Return the (x, y) coordinate for the center point of the cell that contains the specified text.  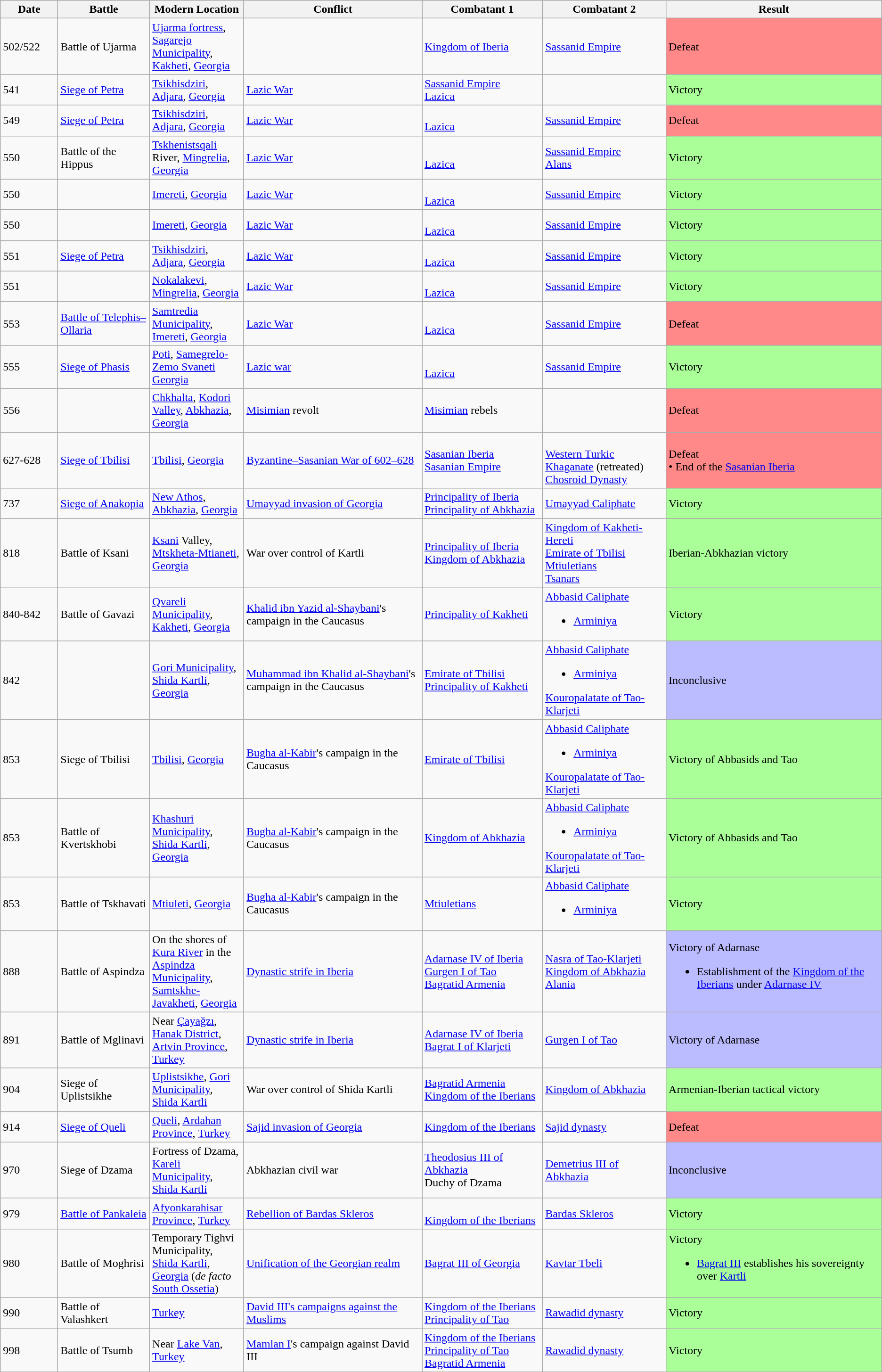
Modern Location (197, 9)
Misimian rebels (482, 410)
Khashuri Municipality, Shida Kartli, Georgia (197, 838)
Lazic war (333, 367)
Theodosius III of AbkhaziaDuchy of Dzama (482, 1170)
Victory of Adarnase (774, 1040)
Siege of Queli (104, 1126)
Near Lake Van, Turkey (197, 1350)
Battle of Moghrisi (104, 1263)
Battle (104, 9)
Rebellion of Bardas Skleros (333, 1213)
553 (29, 323)
990 (29, 1313)
Emirate of Tbilisi (482, 759)
Kingdom of the IberiansPrincipality of Tao Bagratid Armenia (482, 1350)
914 (29, 1126)
Bagrat III of Georgia (482, 1263)
Siege of Dzama (104, 1170)
502/522 (29, 46)
Mtiuletians (482, 904)
Adarnase IV of IberiaBagrat I of Klarjeti (482, 1040)
Temporary Tighvi Municipality, Shida Kartli, Georgia (de facto South Ossetia) (197, 1263)
Sassanid EmpireLazica (482, 90)
New Athos, Abkhazia, Georgia (197, 503)
840-842 (29, 615)
970 (29, 1170)
On the shores of Kura River in the Aspindza Municipality, Samtskhe-Javakheti, Georgia (197, 971)
Mtiuleti, Georgia (197, 904)
Battle of Ksani (104, 553)
Muhammad ibn Khalid al-Shaybani's campaign in the Caucasus (333, 681)
Ujarma fortress, Sagarejo Municipality, Kakheti, Georgia (197, 46)
Qvareli Municipality, Kakheti, Georgia (197, 615)
627-628 (29, 460)
842 (29, 681)
Iberian-Abkhazian victory (774, 553)
Sajid dynasty (604, 1126)
David III's campaigns against the Muslims (333, 1313)
Umayyad invasion of Georgia (333, 503)
Battle of Kvertskhobi (104, 838)
891 (29, 1040)
Battle of Tskhavati (104, 904)
Samtredia Municipality, Imereti, Georgia (197, 323)
Emirate of TbilisiPrincipality of Kakheti (482, 681)
Unification of the Georgian realm (333, 1263)
Battle of Ujarma (104, 46)
818 (29, 553)
VictoryBagrat III establishes his sovereignty over Kartli (774, 1263)
Kingdom of the IberiansPrincipality of Tao (482, 1313)
Turkey (197, 1313)
Byzantine–Sasanian War of 602–628 (333, 460)
Kingdom of Kakheti-HeretiEmirate of TbilisiMtiuletiansTsanars (604, 553)
979 (29, 1213)
Combatant 2 (604, 9)
Gori Municipality, Shida Kartli, Georgia (197, 681)
Afyonkarahisar Province, Turkey (197, 1213)
Sasanian Iberia Sasanian Empire (482, 460)
Nokalakevi, Mingrelia, Georgia (197, 287)
Mamlan I's campaign against David III (333, 1350)
Battle of Mglinavi (104, 1040)
737 (29, 503)
Gurgen I of Tao (604, 1040)
Victory of AdarnaseEstablishment of the Kingdom of the Iberians under Adarnase IV (774, 971)
Battle of Valashkert (104, 1313)
Siege of Anakopia (104, 503)
Uplistsikhe, Gori Municipality, Shida Kartli (197, 1090)
Sajid invasion of Georgia (333, 1126)
Battle of Gavazi (104, 615)
Principality of Kakheti (482, 615)
980 (29, 1263)
888 (29, 971)
Misimian revolt (333, 410)
Western Turkic Khaganate (retreated) Chosroid Dynasty (604, 460)
Date (29, 9)
998 (29, 1350)
Tskhenistsqali River, Mingrelia, Georgia (197, 157)
Combatant 1 (482, 9)
Battle of the Hippus (104, 157)
Chkhalta, Kodori Valley, Abkhazia, Georgia (197, 410)
Bagratid Armenia Kingdom of the Iberians (482, 1090)
Principality of Iberia Principality of Abkhazia (482, 503)
Battle of Pankaleia (104, 1213)
Result (774, 9)
Battle of Tsumb (104, 1350)
556 (29, 410)
Battle of Telephis–Ollaria (104, 323)
Bardas Skleros (604, 1213)
Principality of Iberia Kingdom of Abkhazia (482, 553)
Demetrius III of Abkhazia (604, 1170)
Siege of Phasis (104, 367)
549 (29, 121)
Kavtar Tbeli (604, 1263)
War over control of Shida Kartli (333, 1090)
Conflict (333, 9)
541 (29, 90)
Battle of Aspindza (104, 971)
Ksani Valley, Mtskheta-Mtianeti, Georgia (197, 553)
Adarnase IV of IberiaGurgen I of Tao Bagratid Armenia (482, 971)
555 (29, 367)
Armenian-Iberian tactical victory (774, 1090)
Poti, Samegrelo-Zemo Svaneti Georgia (197, 367)
Fortress of Dzama, Kareli Municipality, Shida Kartli (197, 1170)
Defeat• End of the Sasanian Iberia (774, 460)
Khalid ibn Yazid al-Shaybani's campaign in the Caucasus (333, 615)
Umayyad Caliphate (604, 503)
Near Çayağzı, Hanak District, Artvin Province, Turkey (197, 1040)
Sassanid EmpireAlans (604, 157)
Nasra of Tao-Klarjeti Kingdom of AbkhaziaAlania (604, 971)
904 (29, 1090)
Queli, Ardahan Province, Turkey (197, 1126)
Abkhazian civil war (333, 1170)
Kingdom of Iberia (482, 46)
Siege of Uplistsikhe (104, 1090)
War over control of Kartli (333, 553)
